Detect which cell encompasses the target text, then output its [X, Y] center coordinate. 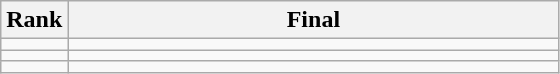
Final [314, 20]
Rank [34, 20]
